Return [X, Y] of the center of cell containing provided text 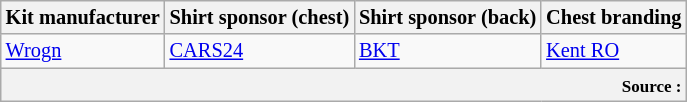
Kit manufacturer [83, 17]
Wrogn [83, 51]
Source : [344, 85]
BKT [448, 51]
Chest branding [614, 17]
CARS24 [260, 51]
Kent RO [614, 51]
Shirt sponsor (chest) [260, 17]
Shirt sponsor (back) [448, 17]
